Pinpoint the cell where the given text exists, returning its (x, y) midpoint coordinate. 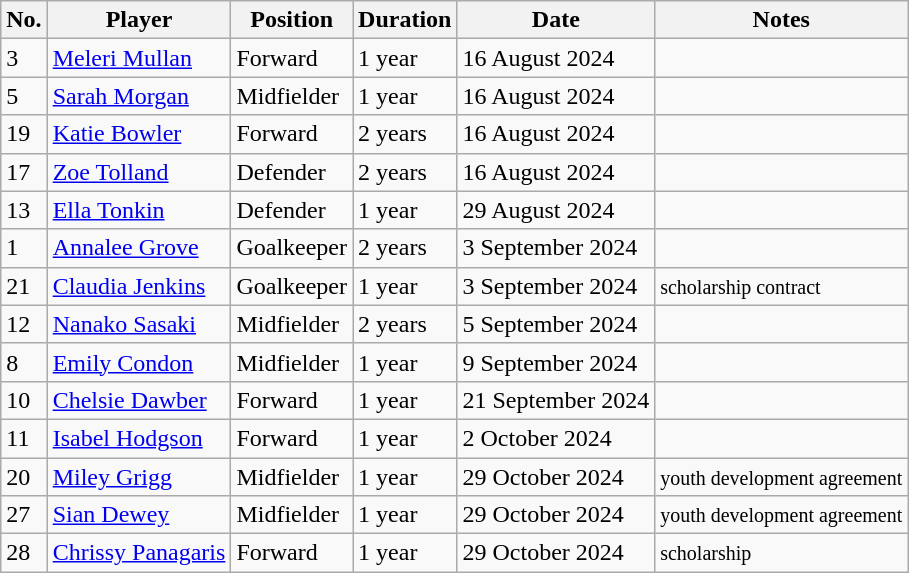
2 October 2024 (556, 438)
12 (24, 324)
28 (24, 553)
scholarship (782, 553)
Duration (405, 20)
Emily Condon (139, 362)
Claudia Jenkins (139, 286)
5 September 2024 (556, 324)
Isabel Hodgson (139, 438)
3 (24, 58)
9 September 2024 (556, 362)
10 (24, 400)
Date (556, 20)
Sian Dewey (139, 515)
Chelsie Dawber (139, 400)
Sarah Morgan (139, 96)
Notes (782, 20)
5 (24, 96)
21 (24, 286)
Meleri Mullan (139, 58)
No. (24, 20)
Miley Grigg (139, 477)
Position (292, 20)
Nanako Sasaki (139, 324)
19 (24, 134)
1 (24, 248)
17 (24, 172)
Ella Tonkin (139, 210)
scholarship contract (782, 286)
Zoe Tolland (139, 172)
Player (139, 20)
27 (24, 515)
Chrissy Panagaris (139, 553)
20 (24, 477)
21 September 2024 (556, 400)
Annalee Grove (139, 248)
11 (24, 438)
13 (24, 210)
Katie Bowler (139, 134)
8 (24, 362)
29 August 2024 (556, 210)
